Find where the given text appears and provide that cell's center as (X, Y) coordinate. 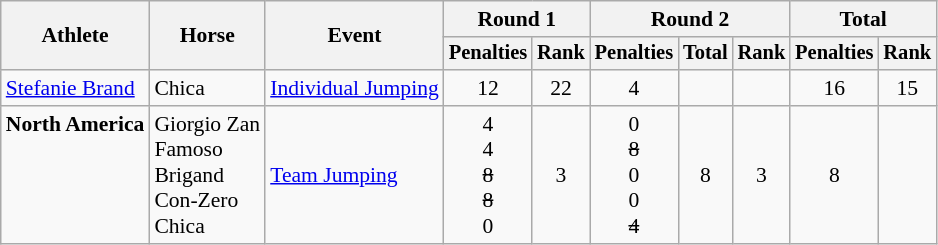
22 (561, 88)
08004 (634, 175)
Team Jumping (354, 175)
Giorgio ZanFamosoBrigandCon-ZeroChica (207, 175)
Event (354, 36)
Round 2 (690, 19)
Horse (207, 36)
44880 (488, 175)
Chica (207, 88)
15 (907, 88)
Stefanie Brand (76, 88)
12 (488, 88)
Round 1 (517, 19)
4 (634, 88)
North America (76, 175)
Individual Jumping (354, 88)
Athlete (76, 36)
16 (834, 88)
